Return the [x, y] coordinate for the center point of the cell that contains the specified text.  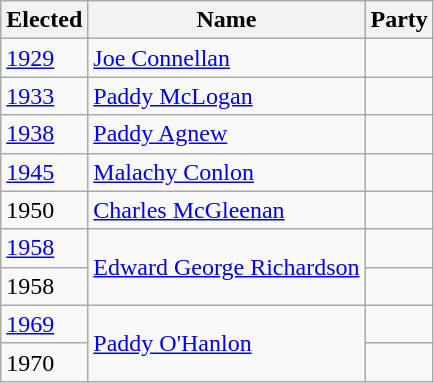
Charles McGleenan [226, 210]
Joe Connellan [226, 58]
Paddy McLogan [226, 96]
Paddy O'Hanlon [226, 343]
Edward George Richardson [226, 267]
Elected [44, 20]
1933 [44, 96]
1929 [44, 58]
Name [226, 20]
Malachy Conlon [226, 172]
1938 [44, 134]
1945 [44, 172]
Party [399, 20]
Paddy Agnew [226, 134]
1950 [44, 210]
1969 [44, 324]
1970 [44, 362]
